Return (X, Y) of the center of cell containing provided text 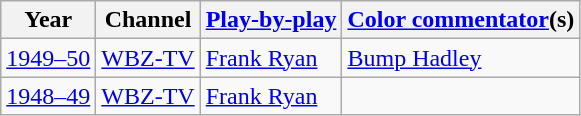
1949–50 (48, 58)
Bump Hadley (461, 58)
Year (48, 20)
Color commentator(s) (461, 20)
Play-by-play (271, 20)
1948–49 (48, 96)
Channel (148, 20)
